Output the [X, Y] coordinate of the center of the cell containing the given text.  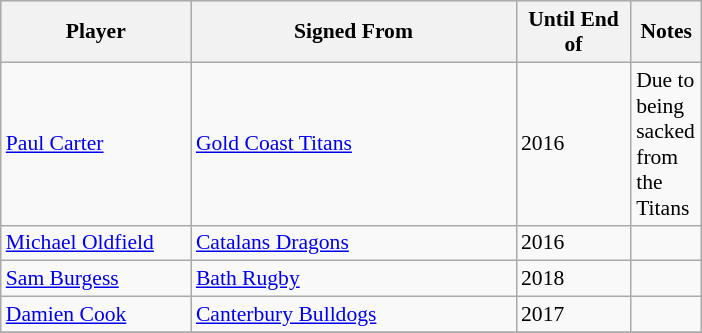
Paul Carter [96, 144]
Canterbury Bulldogs [354, 315]
Due to being sacked from the Titans [666, 144]
Michael Oldfield [96, 243]
Until End of [574, 32]
2018 [574, 279]
2017 [574, 315]
Gold Coast Titans [354, 144]
Notes [666, 32]
Damien Cook [96, 315]
Catalans Dragons [354, 243]
Sam Burgess [96, 279]
Bath Rugby [354, 279]
Signed From [354, 32]
Player [96, 32]
